Locate the cell with the specified text and output its [X, Y] center coordinate. 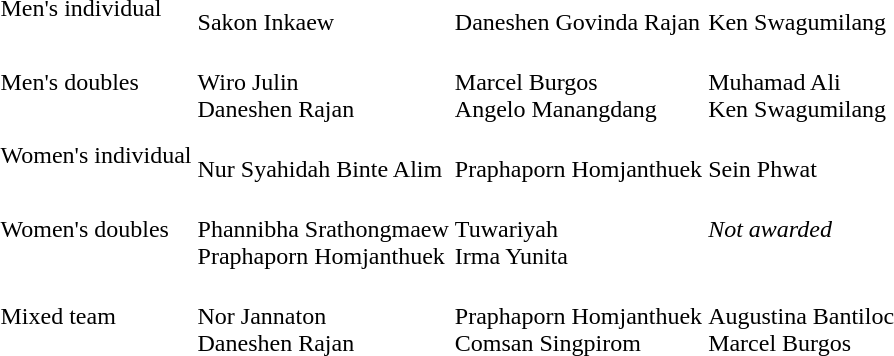
Praphaporn Homjanthuek [578, 156]
TuwariyahIrma Yunita [578, 229]
Marcel BurgosAngelo Manangdang [578, 82]
Phannibha SrathongmaewPraphaporn Homjanthuek [323, 229]
Wiro JulinDaneshen Rajan [323, 82]
Nur Syahidah Binte Alim [323, 156]
